Return the (X, Y) coordinate for the center point of the cell that contains the specified text.  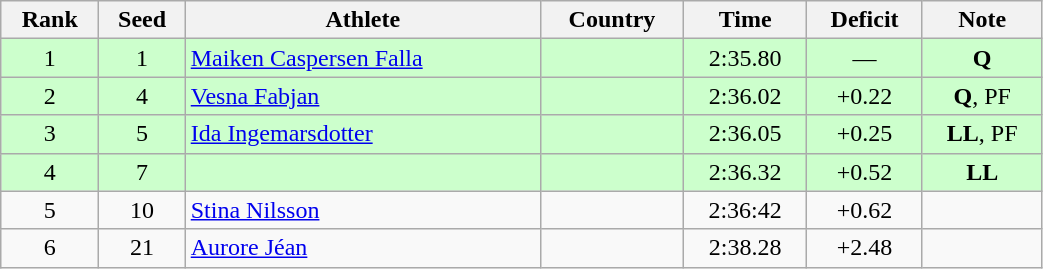
2:36.05 (744, 134)
+0.25 (865, 134)
Athlete (362, 20)
+0.22 (865, 96)
Q (982, 58)
LL (982, 172)
+0.62 (865, 210)
2:36:42 (744, 210)
+2.48 (865, 248)
Ida Ingemarsdotter (362, 134)
LL, PF (982, 134)
2:38.28 (744, 248)
Maiken Caspersen Falla (362, 58)
Q, PF (982, 96)
Rank (50, 20)
+0.52 (865, 172)
Note (982, 20)
21 (142, 248)
7 (142, 172)
Time (744, 20)
— (865, 58)
10 (142, 210)
Aurore Jéan (362, 248)
3 (50, 134)
2:36.02 (744, 96)
2:35.80 (744, 58)
Stina Nilsson (362, 210)
2 (50, 96)
2:36.32 (744, 172)
Vesna Fabjan (362, 96)
6 (50, 248)
Deficit (865, 20)
Seed (142, 20)
Country (612, 20)
